Extract the [x, y] coordinate from the center of the cell holding the provided text.  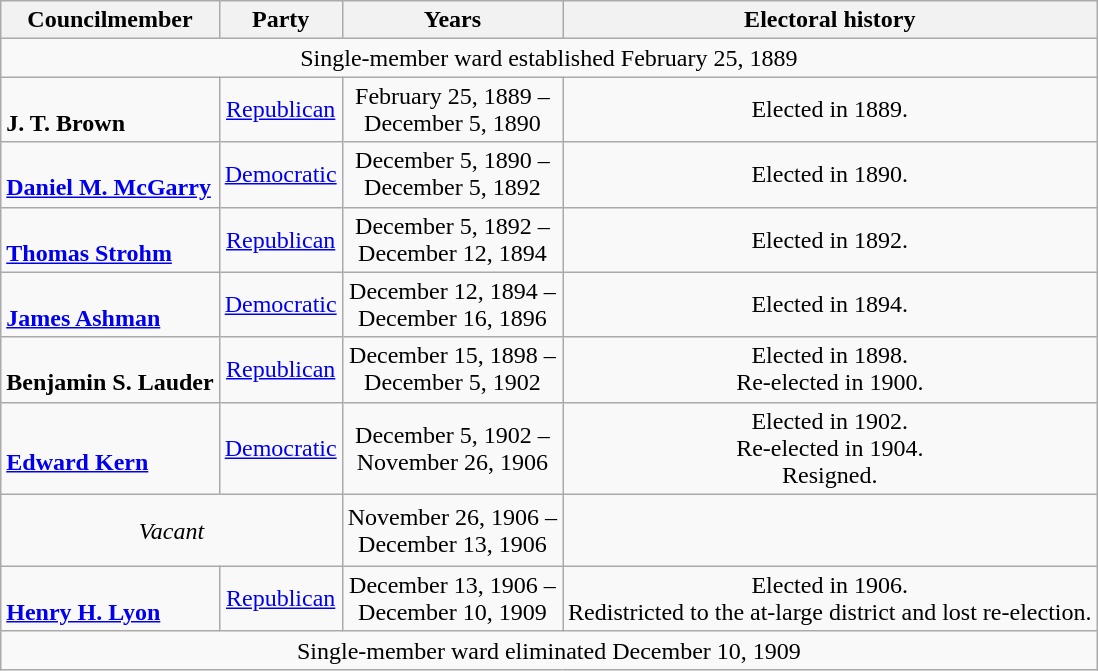
J. T. Brown [110, 110]
James Ashman [110, 304]
Elected in 1902. Re-elected in 1904. Resigned. [830, 448]
February 25, 1889 – December 5, 1890 [452, 110]
Party [280, 20]
Edward Kern [110, 448]
Single-member ward established February 25, 1889 [549, 58]
Benjamin S. Lauder [110, 370]
Elected in 1889. [830, 110]
Single-member ward eliminated December 10, 1909 [549, 650]
Elected in 1892. [830, 240]
Vacant [172, 530]
Councilmember [110, 20]
Elected in 1890. [830, 174]
November 26, 1906 –December 13, 1906 [452, 530]
December 5, 1892 – December 12, 1894 [452, 240]
Thomas Strohm [110, 240]
Henry H. Lyon [110, 598]
December 15, 1898 – December 5, 1902 [452, 370]
Years [452, 20]
December 13, 1906 – December 10, 1909 [452, 598]
December 5, 1890 – December 5, 1892 [452, 174]
Daniel M. McGarry [110, 174]
Elected in 1894. [830, 304]
December 12, 1894 – December 16, 1896 [452, 304]
Electoral history [830, 20]
December 5, 1902 – November 26, 1906 [452, 448]
Elected in 1906. Redistricted to the at-large district and lost re-election. [830, 598]
Elected in 1898. Re-elected in 1900. [830, 370]
